Determine the [X, Y] coordinate at the center of the cell enclosing the given text.  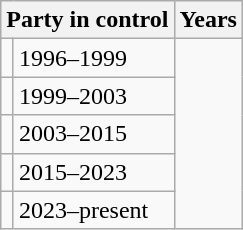
Party in control [88, 20]
2023–present [94, 210]
2015–2023 [94, 172]
Years [208, 20]
1996–1999 [94, 58]
2003–2015 [94, 134]
1999–2003 [94, 96]
